Search for the cell housing the specified text and yield its [X, Y] center coordinate. 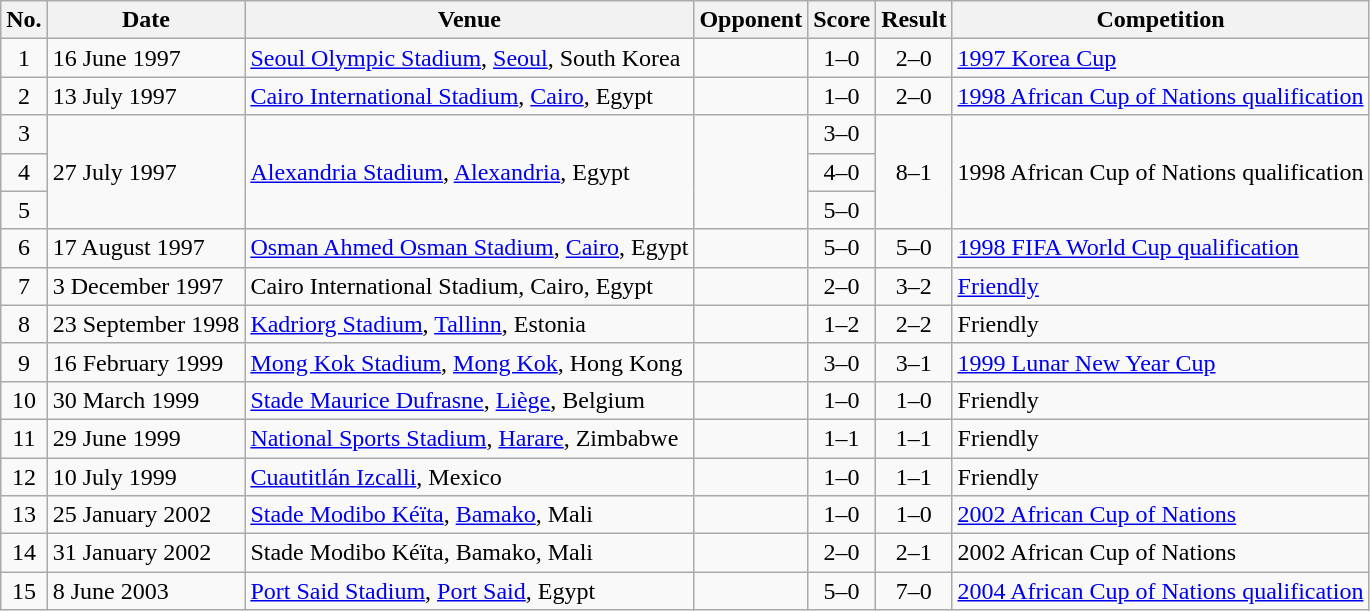
16 February 1999 [146, 362]
Kadriorg Stadium, Tallinn, Estonia [470, 324]
13 July 1997 [146, 96]
Competition [1160, 20]
1997 Korea Cup [1160, 58]
27 July 1997 [146, 172]
2–1 [914, 553]
4–0 [842, 172]
9 [24, 362]
29 June 1999 [146, 438]
10 July 1999 [146, 477]
13 [24, 515]
Result [914, 20]
12 [24, 477]
10 [24, 400]
2–2 [914, 324]
25 January 2002 [146, 515]
Seoul Olympic Stadium, Seoul, South Korea [470, 58]
11 [24, 438]
5 [24, 210]
31 January 2002 [146, 553]
1999 Lunar New Year Cup [1160, 362]
23 September 1998 [146, 324]
15 [24, 591]
Osman Ahmed Osman Stadium, Cairo, Egypt [470, 248]
17 August 1997 [146, 248]
Port Said Stadium, Port Said, Egypt [470, 591]
3 December 1997 [146, 286]
Score [842, 20]
Alexandria Stadium, Alexandria, Egypt [470, 172]
Stade Maurice Dufrasne, Liège, Belgium [470, 400]
3–1 [914, 362]
No. [24, 20]
1 [24, 58]
7 [24, 286]
2004 African Cup of Nations qualification [1160, 591]
Venue [470, 20]
Date [146, 20]
30 March 1999 [146, 400]
16 June 1997 [146, 58]
National Sports Stadium, Harare, Zimbabwe [470, 438]
8–1 [914, 172]
3–2 [914, 286]
2 [24, 96]
8 [24, 324]
8 June 2003 [146, 591]
1–2 [842, 324]
Opponent [751, 20]
Cuautitlán Izcalli, Mexico [470, 477]
Mong Kok Stadium, Mong Kok, Hong Kong [470, 362]
7–0 [914, 591]
1998 FIFA World Cup qualification [1160, 248]
3 [24, 134]
6 [24, 248]
4 [24, 172]
14 [24, 553]
